Output the (X, Y) coordinate of the center of the cell containing the given text.  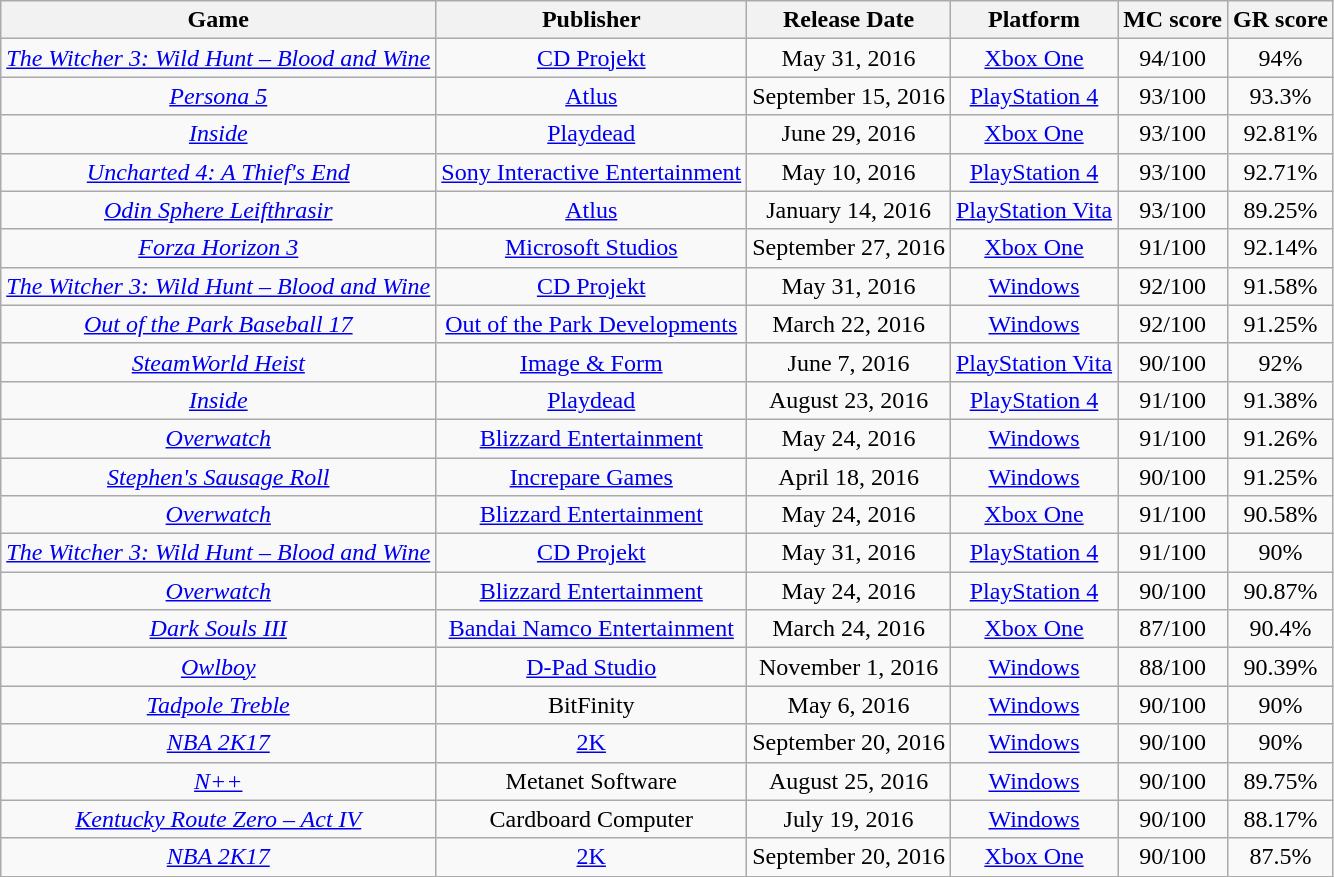
March 22, 2016 (849, 324)
89.25% (1281, 210)
Stephen's Sausage Roll (218, 477)
90.39% (1281, 667)
92.71% (1281, 172)
Persona 5 (218, 96)
Uncharted 4: A Thief's End (218, 172)
94% (1281, 58)
Publisher (592, 20)
Release Date (849, 20)
88/100 (1173, 667)
Kentucky Route Zero – Act IV (218, 819)
92.81% (1281, 134)
BitFinity (592, 705)
May 10, 2016 (849, 172)
N++ (218, 781)
Owlboy (218, 667)
Sony Interactive Entertainment (592, 172)
Platform (1034, 20)
89.75% (1281, 781)
MC score (1173, 20)
SteamWorld Heist (218, 362)
January 14, 2016 (849, 210)
May 6, 2016 (849, 705)
91.58% (1281, 286)
93.3% (1281, 96)
92.14% (1281, 248)
Forza Horizon 3 (218, 248)
Out of the Park Developments (592, 324)
April 18, 2016 (849, 477)
November 1, 2016 (849, 667)
Odin Sphere Leifthrasir (218, 210)
August 23, 2016 (849, 400)
90.58% (1281, 515)
Game (218, 20)
September 15, 2016 (849, 96)
Cardboard Computer (592, 819)
August 25, 2016 (849, 781)
88.17% (1281, 819)
Dark Souls III (218, 629)
Out of the Park Baseball 17 (218, 324)
Microsoft Studios (592, 248)
91.26% (1281, 438)
GR score (1281, 20)
June 7, 2016 (849, 362)
Image & Form (592, 362)
July 19, 2016 (849, 819)
90.87% (1281, 591)
87.5% (1281, 857)
91.38% (1281, 400)
D-Pad Studio (592, 667)
94/100 (1173, 58)
Tadpole Treble (218, 705)
September 27, 2016 (849, 248)
87/100 (1173, 629)
92% (1281, 362)
Bandai Namco Entertainment (592, 629)
Metanet Software (592, 781)
90.4% (1281, 629)
Increpare Games (592, 477)
March 24, 2016 (849, 629)
June 29, 2016 (849, 134)
